From the cell containing the given text, extract its center point as [X, Y] coordinate. 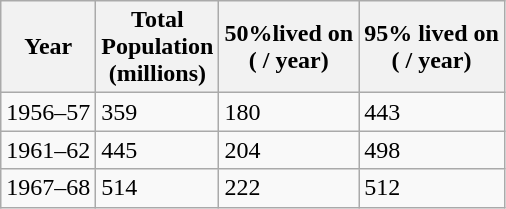
359 [158, 112]
180 [289, 112]
50%lived on( / year) [289, 47]
TotalPopulation(millions) [158, 47]
498 [432, 150]
1956–57 [48, 112]
1961–62 [48, 150]
514 [158, 188]
1967–68 [48, 188]
443 [432, 112]
95% lived on( / year) [432, 47]
222 [289, 188]
Year [48, 47]
512 [432, 188]
445 [158, 150]
204 [289, 150]
